Return [X, Y] of the center of cell containing provided text 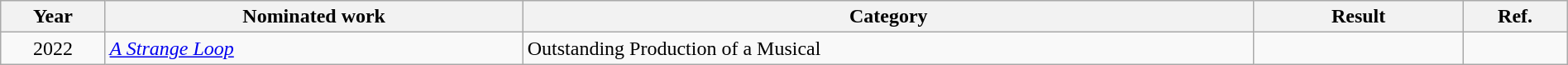
A Strange Loop [314, 48]
2022 [53, 48]
Outstanding Production of a Musical [888, 48]
Nominated work [314, 17]
Year [53, 17]
Category [888, 17]
Ref. [1515, 17]
Result [1358, 17]
